Pinpoint the cell where the given text exists, returning its (X, Y) midpoint coordinate. 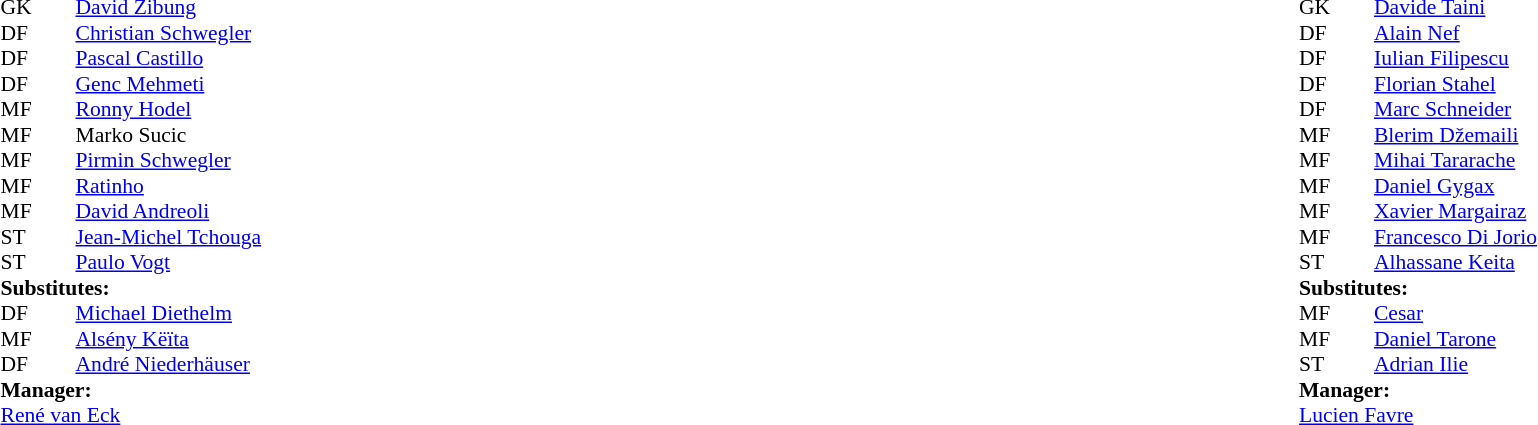
Florian Stahel (1456, 84)
Cesar (1456, 313)
Pirmin Schwegler (169, 161)
Paulo Vogt (169, 263)
Xavier Margairaz (1456, 211)
André Niederhäuser (169, 365)
Francesco Di Jorio (1456, 237)
Alhassane Keita (1456, 263)
Ratinho (169, 186)
Pascal Castillo (169, 59)
Jean-Michel Tchouga (169, 237)
Ronny Hodel (169, 109)
David Andreoli (169, 211)
Blerim Džemaili (1456, 135)
Daniel Gygax (1456, 186)
Alsény Këïta (169, 339)
Christian Schwegler (169, 33)
Iulian Filipescu (1456, 59)
Genc Mehmeti (169, 84)
Adrian Ilie (1456, 365)
Marko Sucic (169, 135)
Mihai Tararache (1456, 161)
Daniel Tarone (1456, 339)
Marc Schneider (1456, 109)
Alain Nef (1456, 33)
Michael Diethelm (169, 313)
